Identify which cell holds the provided text, then report its (X, Y) central coordinate. 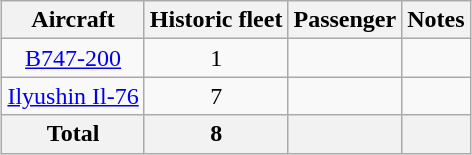
Ilyushin Il-76 (73, 96)
Total (73, 134)
B747-200 (73, 58)
Aircraft (73, 20)
Passenger (345, 20)
Notes (436, 20)
7 (216, 96)
1 (216, 58)
8 (216, 134)
Historic fleet (216, 20)
